Determine the [X, Y] coordinate at the center of the cell enclosing the given text.  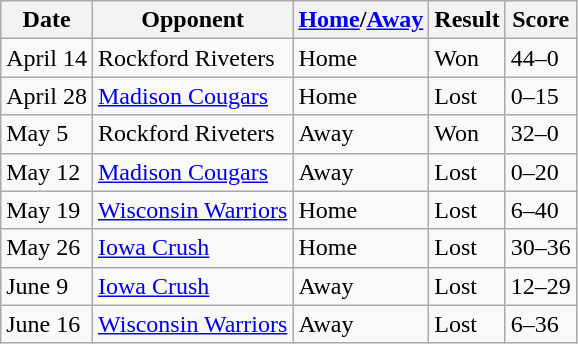
April 28 [47, 96]
Opponent [192, 20]
30–36 [540, 248]
6–40 [540, 210]
June 16 [47, 324]
May 19 [47, 210]
Result [467, 20]
April 14 [47, 58]
June 9 [47, 286]
32–0 [540, 134]
Home/Away [361, 20]
Date [47, 20]
May 5 [47, 134]
May 26 [47, 248]
Score [540, 20]
6–36 [540, 324]
May 12 [47, 172]
0–15 [540, 96]
0–20 [540, 172]
12–29 [540, 286]
44–0 [540, 58]
